Output the [x, y] coordinate of the center of the cell containing the given text.  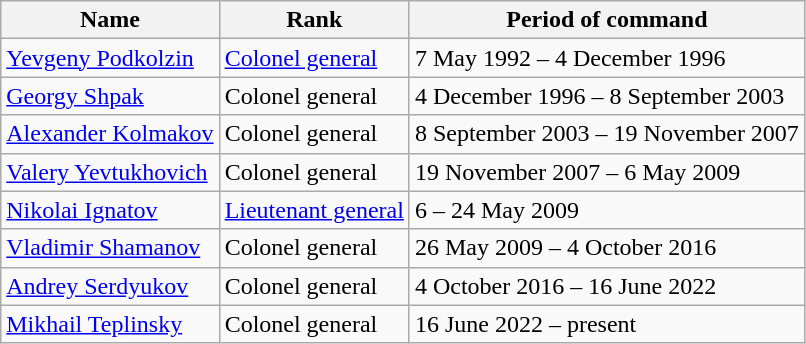
8 September 2003 – 19 November 2007 [606, 134]
Alexander Kolmakov [110, 134]
7 May 1992 – 4 December 1996 [606, 58]
Name [110, 20]
Georgy Shpak [110, 96]
4 October 2016 – 16 June 2022 [606, 286]
Nikolai Ignatov [110, 210]
26 May 2009 – 4 October 2016 [606, 248]
Rank [314, 20]
Vladimir Shamanov [110, 248]
4 December 1996 – 8 September 2003 [606, 96]
Valery Yevtukhovich [110, 172]
Mikhail Teplinsky [110, 324]
Period of command [606, 20]
Yevgeny Podkolzin [110, 58]
Lieutenant general [314, 210]
6 – 24 May 2009 [606, 210]
16 June 2022 – present [606, 324]
19 November 2007 – 6 May 2009 [606, 172]
Andrey Serdyukov [110, 286]
